From the cell containing the given text, extract its center point as [X, Y] coordinate. 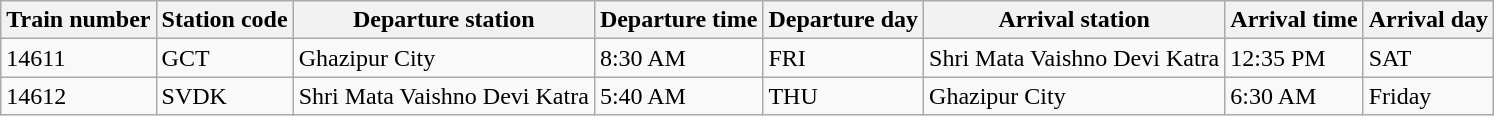
6:30 AM [1294, 96]
Arrival station [1074, 20]
Train number [78, 20]
14611 [78, 58]
Arrival day [1428, 20]
SAT [1428, 58]
FRI [844, 58]
Departure time [678, 20]
Departure day [844, 20]
14612 [78, 96]
Departure station [444, 20]
GCT [224, 58]
Friday [1428, 96]
5:40 AM [678, 96]
THU [844, 96]
Arrival time [1294, 20]
SVDK [224, 96]
8:30 AM [678, 58]
12:35 PM [1294, 58]
Station code [224, 20]
